Detect which cell encompasses the target text, then output its (X, Y) center coordinate. 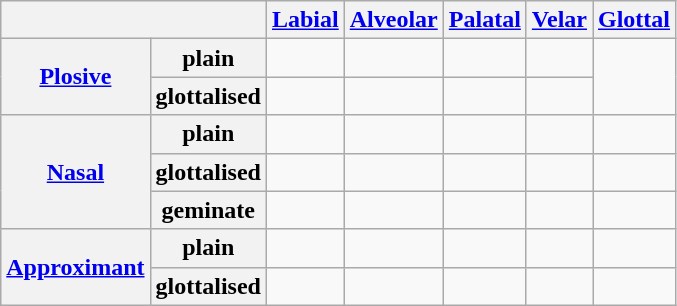
Labial (305, 20)
Palatal (484, 20)
Plosive (76, 77)
geminate (208, 210)
Nasal (76, 172)
Alveolar (394, 20)
Approximant (76, 267)
Glottal (634, 20)
Velar (559, 20)
